Extract the [X, Y] coordinate from the center of the cell holding the provided text.  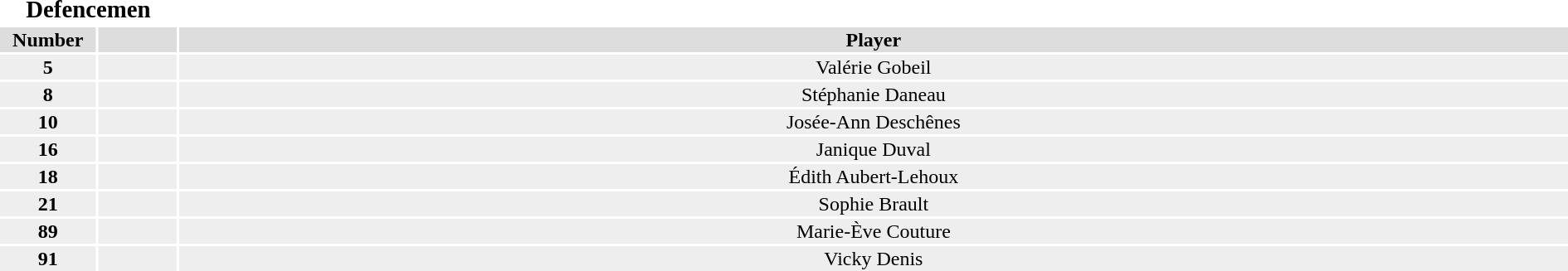
8 [48, 94]
Marie-Ève Couture [874, 231]
16 [48, 149]
Number [48, 40]
Édith Aubert-Lehoux [874, 177]
Valérie Gobeil [874, 67]
5 [48, 67]
10 [48, 122]
Josée-Ann Deschênes [874, 122]
Player [874, 40]
91 [48, 259]
18 [48, 177]
89 [48, 231]
Janique Duval [874, 149]
Vicky Denis [874, 259]
Stéphanie Daneau [874, 94]
Sophie Brault [874, 204]
21 [48, 204]
